Output the (x, y) coordinate of the center of the cell containing the given text.  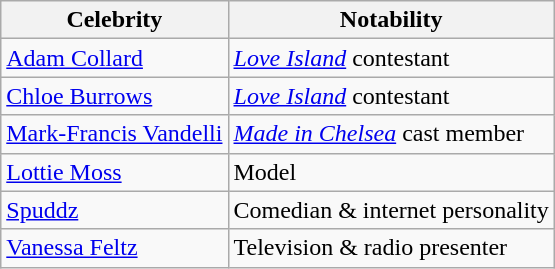
Model (391, 172)
Adam Collard (114, 58)
Spuddz (114, 210)
Notability (391, 20)
Celebrity (114, 20)
Vanessa Feltz (114, 248)
Made in Chelsea cast member (391, 134)
Television & radio presenter (391, 248)
Comedian & internet personality (391, 210)
Lottie Moss (114, 172)
Mark-Francis Vandelli (114, 134)
Chloe Burrows (114, 96)
